From the cell containing the given text, extract its center point as (X, Y) coordinate. 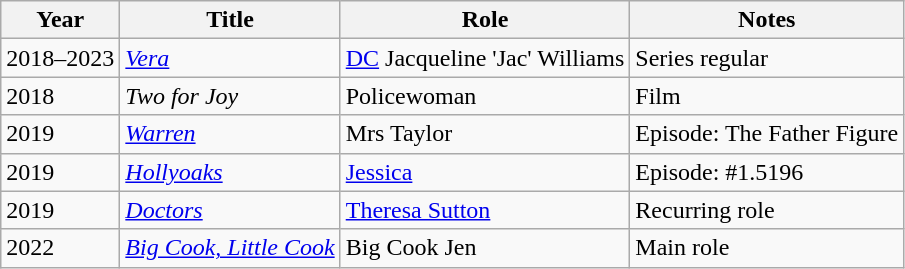
Theresa Sutton (485, 210)
DC Jacqueline 'Jac' Williams (485, 58)
Main role (767, 248)
Two for Joy (230, 96)
Recurring role (767, 210)
Big Cook, Little Cook (230, 248)
2018–2023 (60, 58)
Big Cook Jen (485, 248)
Notes (767, 20)
Year (60, 20)
Film (767, 96)
Doctors (230, 210)
Series regular (767, 58)
Jessica (485, 172)
Policewoman (485, 96)
Title (230, 20)
Vera (230, 58)
Role (485, 20)
2022 (60, 248)
Mrs Taylor (485, 134)
Warren (230, 134)
Hollyoaks (230, 172)
Episode: #1.5196 (767, 172)
2018 (60, 96)
Episode: The Father Figure (767, 134)
